Pinpoint the cell where the given text exists, returning its (X, Y) midpoint coordinate. 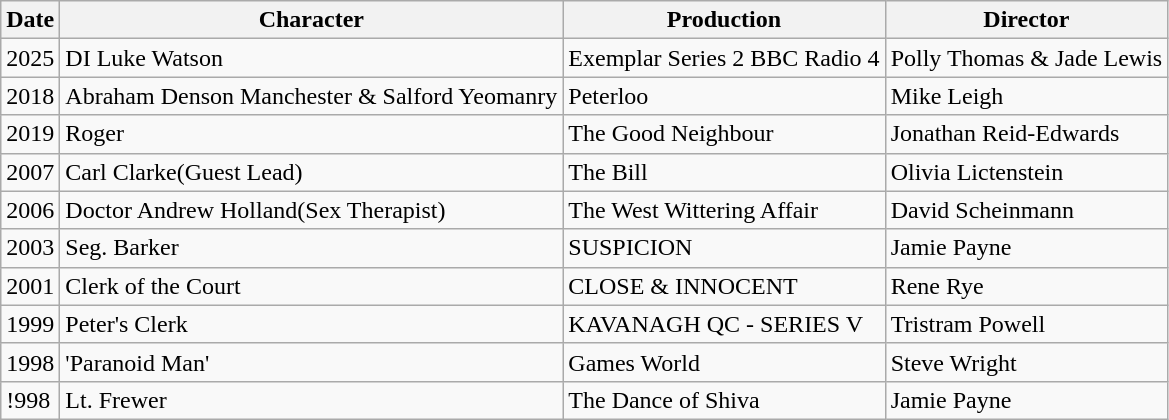
Carl Clarke(Guest Lead) (312, 172)
The West Wittering Affair (724, 210)
'Paranoid Man' (312, 362)
!998 (30, 400)
Jonathan Reid-Edwards (1026, 134)
2025 (30, 58)
2007 (30, 172)
SUSPICION (724, 248)
Doctor Andrew Holland(Sex Therapist) (312, 210)
Tristram Powell (1026, 324)
Games World (724, 362)
The Dance of Shiva (724, 400)
Production (724, 20)
KAVANAGH QC - SERIES V (724, 324)
2003 (30, 248)
2001 (30, 286)
Character (312, 20)
The Good Neighbour (724, 134)
Mike Leigh (1026, 96)
David Scheinmann (1026, 210)
The Bill (724, 172)
Steve Wright (1026, 362)
Seg. Barker (312, 248)
Lt. Frewer (312, 400)
Director (1026, 20)
DI Luke Watson (312, 58)
2018 (30, 96)
Polly Thomas & Jade Lewis (1026, 58)
1998 (30, 362)
2019 (30, 134)
1999 (30, 324)
Olivia Lictenstein (1026, 172)
2006 (30, 210)
Abraham Denson Manchester & Salford Yeomanry (312, 96)
Clerk of the Court (312, 286)
Exemplar Series 2 BBC Radio 4 (724, 58)
Peter's Clerk (312, 324)
Date (30, 20)
Roger (312, 134)
Rene Rye (1026, 286)
CLOSE & INNOCENT (724, 286)
Peterloo (724, 96)
